Output the [X, Y] coordinate of the center of the cell containing the given text.  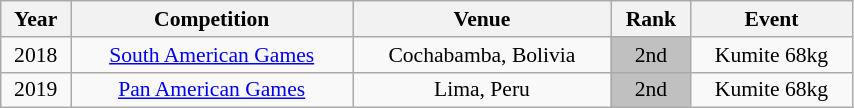
Competition [212, 19]
2018 [36, 55]
Event [772, 19]
Venue [482, 19]
Cochabamba, Bolivia [482, 55]
South American Games [212, 55]
Lima, Peru [482, 90]
2019 [36, 90]
Rank [650, 19]
Year [36, 19]
Pan American Games [212, 90]
